Capture the cell that displays the provided text and extract its (x, y) central coordinate. 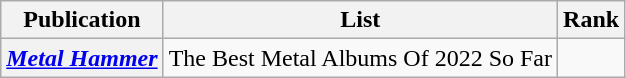
The Best Metal Albums Of 2022 So Far (360, 58)
Rank (592, 20)
Metal Hammer (82, 58)
Publication (82, 20)
List (360, 20)
